For the text-containing cell, return its midpoint in [x, y] coordinate format. 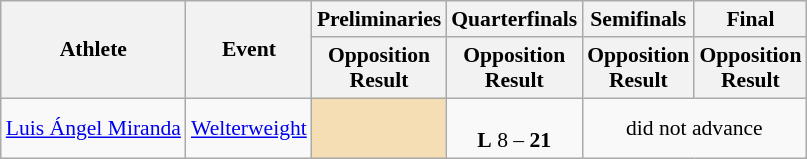
Luis Ángel Miranda [94, 128]
Final [750, 19]
Welterweight [249, 128]
Quarterfinals [514, 19]
Semifinals [638, 19]
did not advance [694, 128]
L 8 – 21 [514, 128]
Event [249, 50]
Preliminaries [379, 19]
Athlete [94, 50]
